Output the [x, y] coordinate of the center of the cell containing the given text.  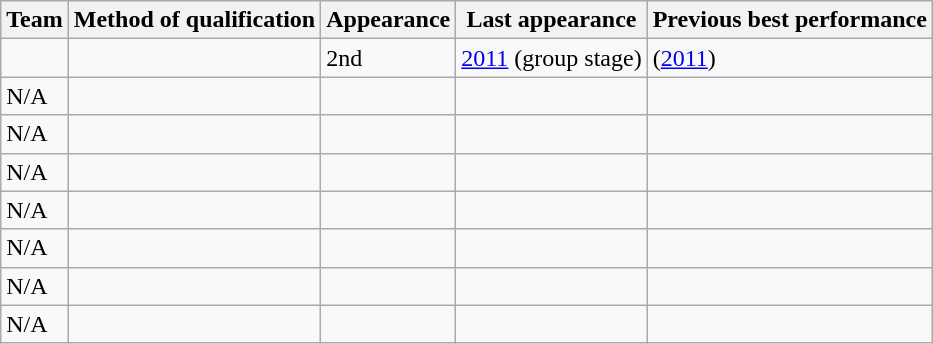
Last appearance [552, 20]
Previous best performance [790, 20]
2011 (group stage) [552, 58]
2nd [388, 58]
Team [35, 20]
(2011) [790, 58]
Appearance [388, 20]
Method of qualification [194, 20]
